Pinpoint the cell where the given text exists, returning its [x, y] midpoint coordinate. 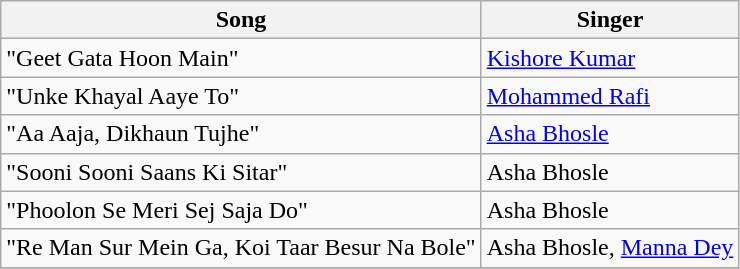
Song [241, 20]
Kishore Kumar [610, 58]
"Geet Gata Hoon Main" [241, 58]
Mohammed Rafi [610, 96]
"Phoolon Se Meri Sej Saja Do" [241, 210]
Singer [610, 20]
"Re Man Sur Mein Ga, Koi Taar Besur Na Bole" [241, 248]
"Aa Aaja, Dikhaun Tujhe" [241, 134]
Asha Bhosle, Manna Dey [610, 248]
"Sooni Sooni Saans Ki Sitar" [241, 172]
"Unke Khayal Aaye To" [241, 96]
